Detect which cell encompasses the target text, then output its (X, Y) center coordinate. 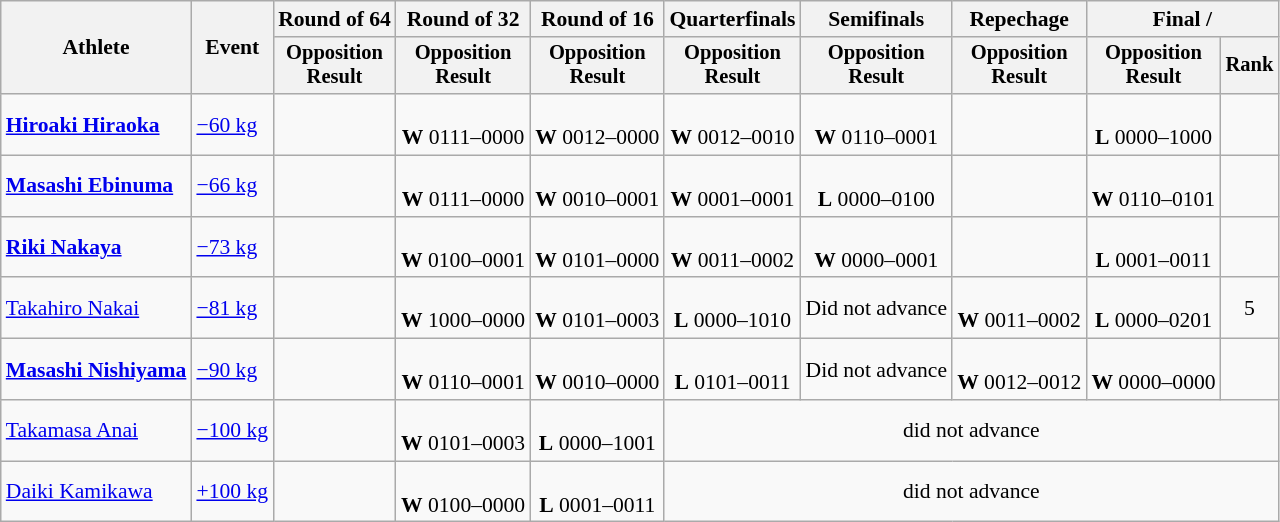
Round of 64 (334, 19)
Round of 32 (463, 19)
Round of 16 (597, 19)
Masashi Ebinuma (96, 186)
−100 kg (232, 430)
W 0010–0001 (597, 186)
Semifinals (876, 19)
L 0000–0100 (876, 186)
Takahiro Nakai (96, 308)
L 0000–1010 (732, 308)
L 0000–1000 (1153, 124)
−81 kg (232, 308)
−66 kg (232, 186)
Final / (1182, 19)
W 0100–0001 (463, 248)
Rank (1250, 66)
−90 kg (232, 370)
W 0012–0000 (597, 124)
W 0101–0000 (597, 248)
W 0100–0000 (463, 492)
W 0000–0000 (1153, 370)
W 0012–0010 (732, 124)
W 0110–0101 (1153, 186)
Repechage (1019, 19)
−60 kg (232, 124)
W 0001–0001 (732, 186)
Hiroaki Hiraoka (96, 124)
Event (232, 48)
Takamasa Anai (96, 430)
W 0010–0000 (597, 370)
Daiki Kamikawa (96, 492)
Athlete (96, 48)
L 0000–1001 (597, 430)
W 0012–0012 (1019, 370)
+100 kg (232, 492)
L 0000–0201 (1153, 308)
W 0000–0001 (876, 248)
5 (1250, 308)
Masashi Nishiyama (96, 370)
−73 kg (232, 248)
W 1000–0000 (463, 308)
Riki Nakaya (96, 248)
L 0101–0011 (732, 370)
Quarterfinals (732, 19)
